Search for the cell housing the specified text and yield its (X, Y) center coordinate. 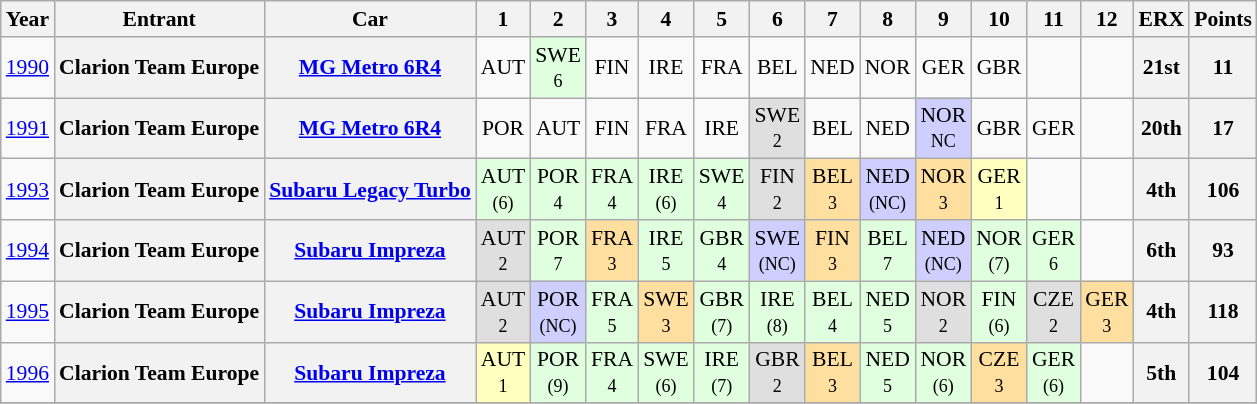
POR4 (558, 190)
POR (503, 128)
9 (943, 19)
104 (1223, 372)
FRA5 (612, 312)
3 (612, 19)
AUT(6) (503, 190)
1990 (28, 68)
1995 (28, 312)
BEL7 (888, 250)
10 (999, 19)
IRE(7) (722, 372)
NOR3 (943, 190)
1993 (28, 190)
12 (1106, 19)
SWE(NC) (778, 250)
GER1 (999, 190)
SWE2 (778, 128)
5th (1161, 372)
20th (1161, 128)
NOR(7) (999, 250)
Points (1223, 19)
NOR2 (943, 312)
NORNC (943, 128)
Year (28, 19)
Subaru Legacy Turbo (370, 190)
Entrant (159, 19)
93 (1223, 250)
GER3 (1106, 312)
1994 (28, 250)
GER(6) (1054, 372)
CZE2 (1054, 312)
GBR(7) (722, 312)
IRE5 (666, 250)
POR7 (558, 250)
21st (1161, 68)
NOR (888, 68)
4 (666, 19)
CZE3 (999, 372)
GBR4 (722, 250)
GBR2 (778, 372)
2 (558, 19)
GER6 (1054, 250)
SWE3 (666, 312)
6th (1161, 250)
ERX (1161, 19)
FIN2 (778, 190)
SWE6 (558, 68)
FRA3 (612, 250)
Car (370, 19)
1996 (28, 372)
118 (1223, 312)
BEL4 (832, 312)
7 (832, 19)
6 (778, 19)
SWE4 (722, 190)
17 (1223, 128)
NOR(6) (943, 372)
106 (1223, 190)
1991 (28, 128)
IRE(8) (778, 312)
IRE(6) (666, 190)
SWE(6) (666, 372)
FIN(6) (999, 312)
5 (722, 19)
1 (503, 19)
POR(NC) (558, 312)
8 (888, 19)
FIN3 (832, 250)
POR(9) (558, 372)
AUT1 (503, 372)
